Capture the cell that displays the provided text and extract its (x, y) central coordinate. 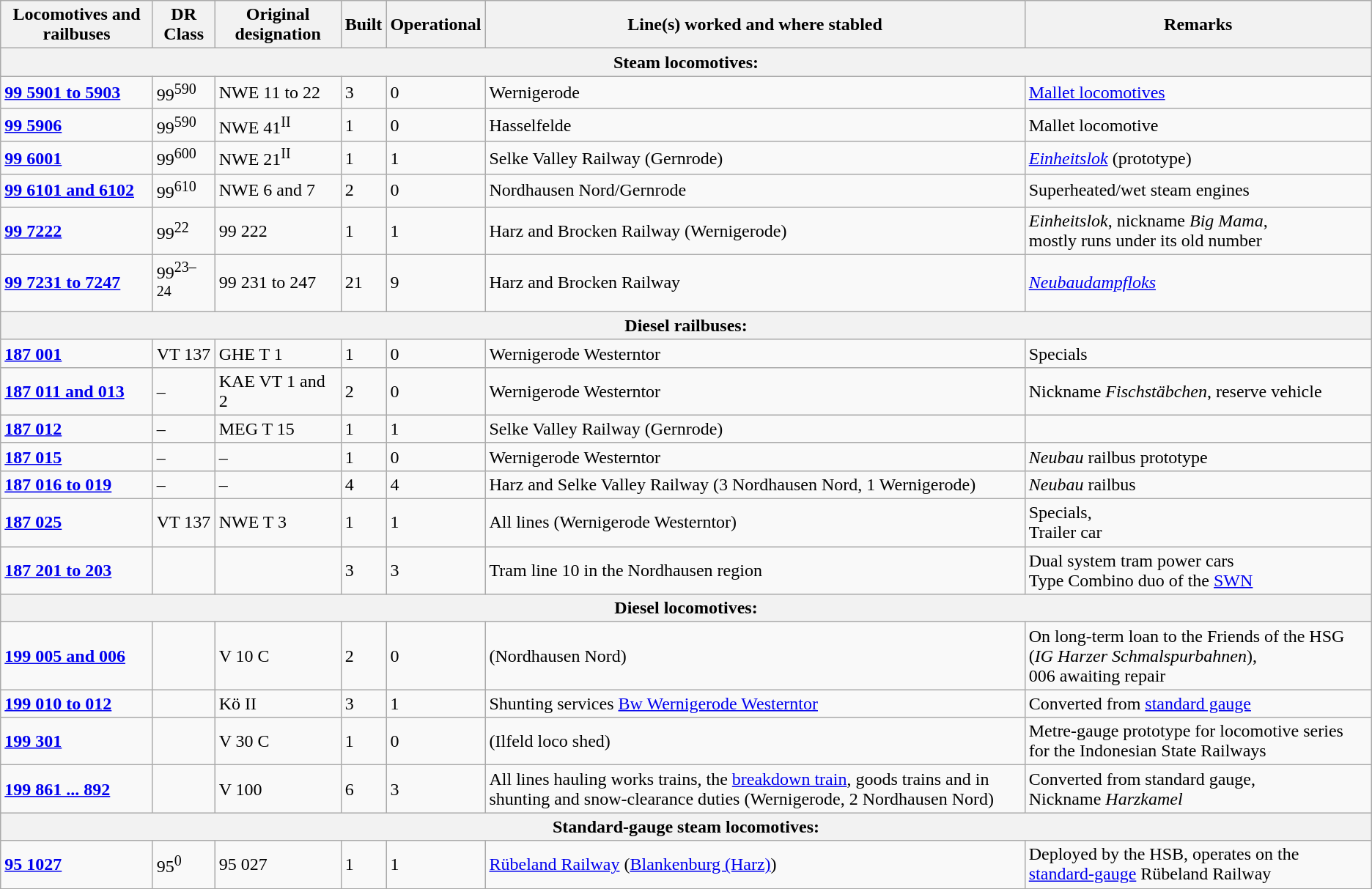
Metre-gauge prototype for locomotive series for the Indonesian State Railways (1198, 742)
Einheitslok, nickname Big Mama, mostly runs under its old number (1198, 230)
Line(s) worked and where stabled (755, 25)
Specials (1198, 353)
NWE 41II (278, 125)
V 10 C (278, 656)
187 025 (76, 523)
Built (364, 25)
NWE 6 and 7 (278, 191)
GHE T 1 (278, 353)
99 7222 (76, 230)
(Ilfeld loco shed) (755, 742)
Deployed by the HSB, operates on the standard-gauge Rübeland Railway (1198, 865)
Nordhausen Nord/Gernrode (755, 191)
Specials, Trailer car (1198, 523)
Tram line 10 in the Nordhausen region (755, 570)
199 301 (76, 742)
95 1027 (76, 865)
On long-term loan to the Friends of the HSG (IG Harzer Schmalspurbahnen), 006 awaiting repair (1198, 656)
99 6101 and 6102 (76, 191)
Wernigerode (755, 92)
Mallet locomotive (1198, 125)
All lines (Wernigerode Westerntor) (755, 523)
187 001 (76, 353)
199 861 ... 892 (76, 789)
NWE T 3 (278, 523)
Rübeland Railway (Blankenburg (Harz)) (755, 865)
All lines hauling works trains, the breakdown train, goods trains and in shunting and snow-clearance duties (Wernigerode, 2 Nordhausen Nord) (755, 789)
Harz and Brocken Railway (755, 283)
NWE 21II (278, 158)
Harz and Selke Valley Railway (3 Nordhausen Nord, 1 Wernigerode) (755, 485)
(Nordhausen Nord) (755, 656)
Operational (435, 25)
V 30 C (278, 742)
Hasselfelde (755, 125)
Kö II (278, 704)
Harz and Brocken Railway (Wernigerode) (755, 230)
9923–24 (183, 283)
21 (364, 283)
Converted from standard gauge, Nickname Harzkamel (1198, 789)
187 201 to 203 (76, 570)
Diesel railbuses: (686, 325)
9922 (183, 230)
Locomotives and railbuses (76, 25)
99 5906 (76, 125)
99 7231 to 7247 (76, 283)
Einheitslok (prototype) (1198, 158)
MEG T 15 (278, 429)
6 (364, 789)
99 231 to 247 (278, 283)
Steam locomotives: (686, 62)
Dual system tram power cars Type Combino duo of the SWN (1198, 570)
Converted from standard gauge (1198, 704)
187 016 to 019 (76, 485)
99600 (183, 158)
Original designation (278, 25)
Diesel locomotives: (686, 608)
Nickname Fischstäbchen, reserve vehicle (1198, 391)
99610 (183, 191)
Remarks (1198, 25)
Neubaudampfloks (1198, 283)
199 005 and 006 (76, 656)
KAE VT 1 and 2 (278, 391)
Shunting services Bw Wernigerode Westerntor (755, 704)
99 6001 (76, 158)
199 010 to 012 (76, 704)
NWE 11 to 22 (278, 92)
187 015 (76, 457)
V 100 (278, 789)
Standard-gauge steam locomotives: (686, 827)
95 027 (278, 865)
9 (435, 283)
Neubau railbus (1198, 485)
Superheated/wet steam engines (1198, 191)
99 222 (278, 230)
187 012 (76, 429)
187 011 and 013 (76, 391)
99 5901 to 5903 (76, 92)
DR Class (183, 25)
950 (183, 865)
Neubau railbus prototype (1198, 457)
Mallet locomotives (1198, 92)
